Identify which cell holds the provided text, then report its [X, Y] central coordinate. 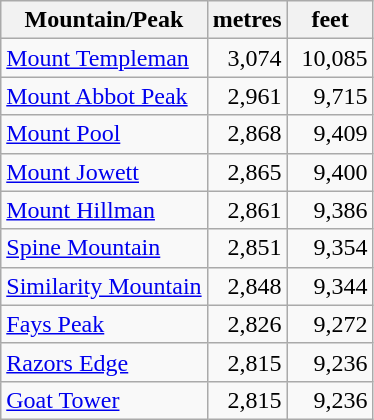
9,386 [330, 210]
9,344 [330, 286]
3,074 [247, 58]
2,851 [247, 248]
Spine Mountain [104, 248]
10,085 [330, 58]
Mount Templeman [104, 58]
Mount Abbot Peak [104, 96]
2,848 [247, 286]
Similarity Mountain [104, 286]
2,868 [247, 134]
Mountain/Peak [104, 20]
9,409 [330, 134]
metres [247, 20]
Mount Hillman [104, 210]
Goat Tower [104, 400]
2,861 [247, 210]
Fays Peak [104, 324]
9,715 [330, 96]
feet [330, 20]
2,865 [247, 172]
2,961 [247, 96]
Mount Pool [104, 134]
9,400 [330, 172]
Razors Edge [104, 362]
9,272 [330, 324]
2,826 [247, 324]
Mount Jowett [104, 172]
9,354 [330, 248]
